Return the [X, Y] coordinate for the center point of the cell that contains the specified text.  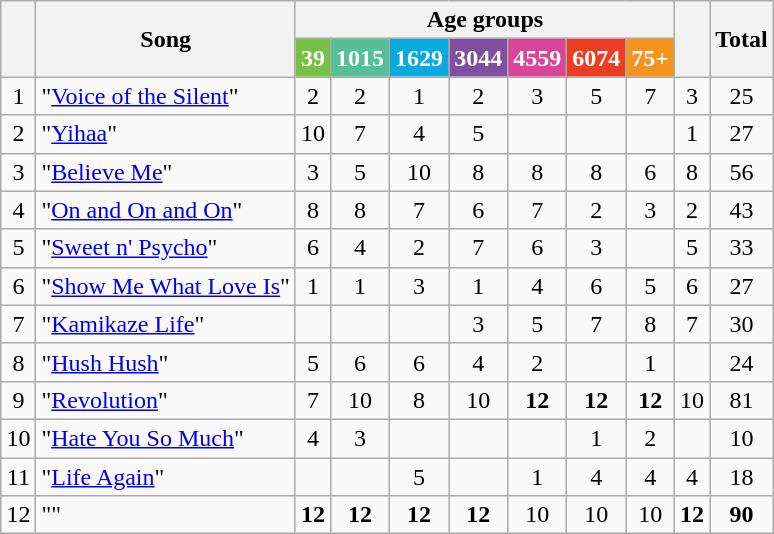
24 [742, 362]
25 [742, 96]
"Kamikaze Life" [166, 324]
43 [742, 210]
"On and On and On" [166, 210]
"Believe Me" [166, 172]
9 [18, 400]
18 [742, 477]
"Voice of the Silent" [166, 96]
81 [742, 400]
Song [166, 39]
1629 [420, 58]
"Hush Hush" [166, 362]
"Hate You So Much" [166, 438]
"Show Me What Love Is" [166, 286]
56 [742, 172]
Age groups [484, 20]
4559 [538, 58]
11 [18, 477]
33 [742, 248]
3044 [478, 58]
30 [742, 324]
"Sweet n' Psycho" [166, 248]
75+ [650, 58]
6074 [596, 58]
"Revolution" [166, 400]
"" [166, 515]
1015 [360, 58]
"Yihaa" [166, 134]
90 [742, 515]
"Life Again" [166, 477]
Total [742, 39]
39 [312, 58]
